Find where the given text appears and provide that cell's center as [x, y] coordinate. 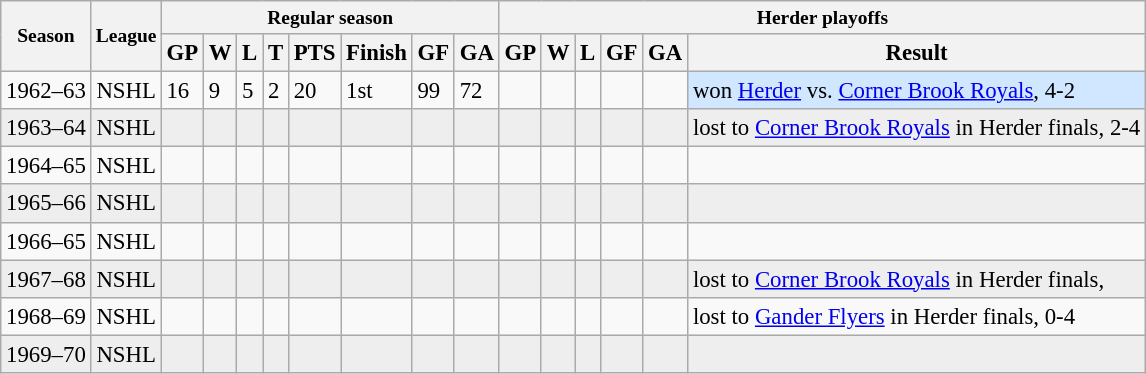
5 [250, 91]
9 [220, 91]
lost to Corner Brook Royals in Herder finals, 2-4 [917, 128]
1st [376, 91]
1965–66 [46, 204]
2 [276, 91]
PTS [314, 53]
72 [476, 91]
1964–65 [46, 166]
Finish [376, 53]
1969–70 [46, 354]
T [276, 53]
Result [917, 53]
Herder playoffs [822, 18]
lost to Gander Flyers in Herder finals, 0-4 [917, 316]
1962–63 [46, 91]
1968–69 [46, 316]
Regular season [330, 18]
1967–68 [46, 279]
16 [182, 91]
won Herder vs. Corner Brook Royals, 4-2 [917, 91]
99 [433, 91]
Season [46, 36]
League [126, 36]
1966–65 [46, 241]
lost to Corner Brook Royals in Herder finals, [917, 279]
1963–64 [46, 128]
20 [314, 91]
